Capture the cell that displays the provided text and extract its (x, y) central coordinate. 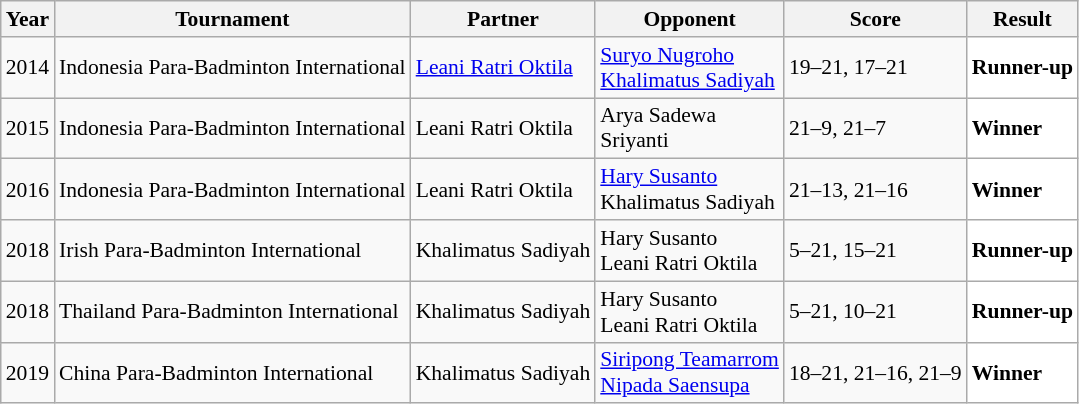
Score (876, 19)
Tournament (232, 19)
2019 (28, 372)
Partner (504, 19)
18–21, 21–16, 21–9 (876, 372)
Siripong Teamarrom Nipada Saensupa (690, 372)
5–21, 15–21 (876, 250)
Year (28, 19)
Hary Susanto Khalimatus Sadiyah (690, 190)
2016 (28, 190)
Arya Sadewa Sriyanti (690, 128)
Suryo Nugroho Khalimatus Sadiyah (690, 68)
Opponent (690, 19)
2015 (28, 128)
21–13, 21–16 (876, 190)
Result (1022, 19)
5–21, 10–21 (876, 312)
19–21, 17–21 (876, 68)
21–9, 21–7 (876, 128)
2014 (28, 68)
Thailand Para-Badminton International (232, 312)
China Para-Badminton International (232, 372)
Irish Para-Badminton International (232, 250)
